Return the (x, y) coordinate for the center point of the cell that contains the specified text.  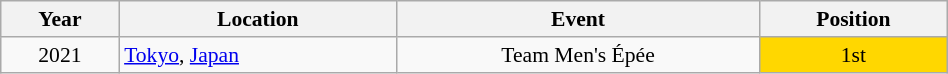
1st (854, 55)
2021 (60, 55)
Location (258, 19)
Position (854, 19)
Tokyo, Japan (258, 55)
Event (578, 19)
Team Men's Épée (578, 55)
Year (60, 19)
